Identify which cell holds the provided text, then report its (X, Y) central coordinate. 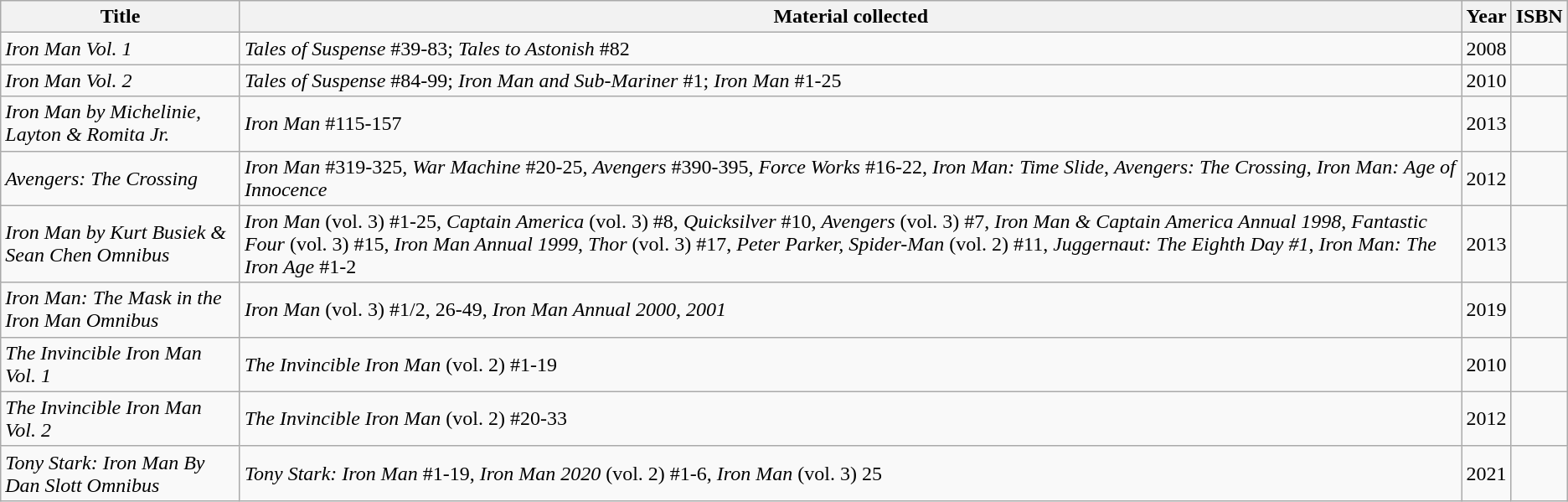
Iron Man: The Mask in the Iron Man Omnibus (121, 310)
Iron Man (vol. 3) #1/2, 26-49, Iron Man Annual 2000, 2001 (851, 310)
The Invincible Iron Man (vol. 2) #1-19 (851, 364)
The Invincible Iron Man Vol. 2 (121, 419)
Year (1486, 17)
Tony Stark: Iron Man #1-19, Iron Man 2020 (vol. 2) #1-6, Iron Man (vol. 3) 25 (851, 473)
ISBN (1540, 17)
Material collected (851, 17)
Title (121, 17)
The Invincible Iron Man (vol. 2) #20-33 (851, 419)
Iron Man #115-157 (851, 124)
Avengers: The Crossing (121, 178)
Tales of Suspense #39-83; Tales to Astonish #82 (851, 49)
The Invincible Iron Man Vol. 1 (121, 364)
Tales of Suspense #84-99; Iron Man and Sub-Mariner #1; Iron Man #1-25 (851, 80)
Iron Man by Kurt Busiek & Sean Chen Omnibus (121, 244)
Iron Man by Michelinie, Layton & Romita Jr. (121, 124)
2019 (1486, 310)
Tony Stark: Iron Man By Dan Slott Omnibus (121, 473)
2021 (1486, 473)
Iron Man Vol. 2 (121, 80)
Iron Man Vol. 1 (121, 49)
2008 (1486, 49)
